Provide the (X, Y) coordinate of the cell's center where the given text is located.  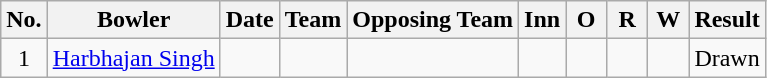
W (668, 20)
Harbhajan Singh (134, 58)
1 (24, 58)
Drawn (727, 58)
Opposing Team (433, 20)
Bowler (134, 20)
Team (313, 20)
Result (727, 20)
O (586, 20)
Inn (542, 20)
R (628, 20)
No. (24, 20)
Date (250, 20)
